Determine the [x, y] coordinate at the center of the cell enclosing the given text.  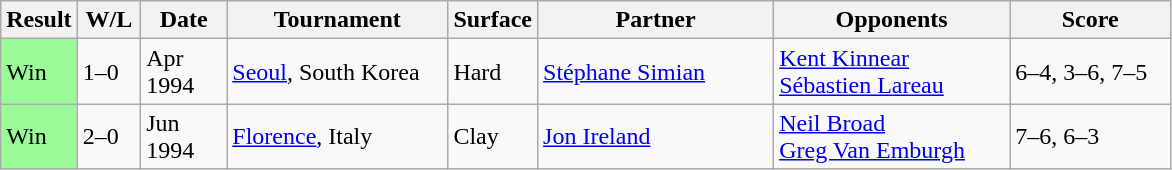
2–0 [109, 136]
Neil Broad Greg Van Emburgh [892, 136]
Florence, Italy [338, 136]
Result [39, 20]
Partner [656, 20]
6–4, 3–6, 7–5 [1090, 72]
Hard [493, 72]
Kent Kinnear Sébastien Lareau [892, 72]
Seoul, South Korea [338, 72]
Opponents [892, 20]
Jon Ireland [656, 136]
Date [184, 20]
7–6, 6–3 [1090, 136]
Jun 1994 [184, 136]
Clay [493, 136]
Score [1090, 20]
Apr 1994 [184, 72]
Surface [493, 20]
W/L [109, 20]
Stéphane Simian [656, 72]
1–0 [109, 72]
Tournament [338, 20]
